Pinpoint the cell where the given text exists, returning its [X, Y] midpoint coordinate. 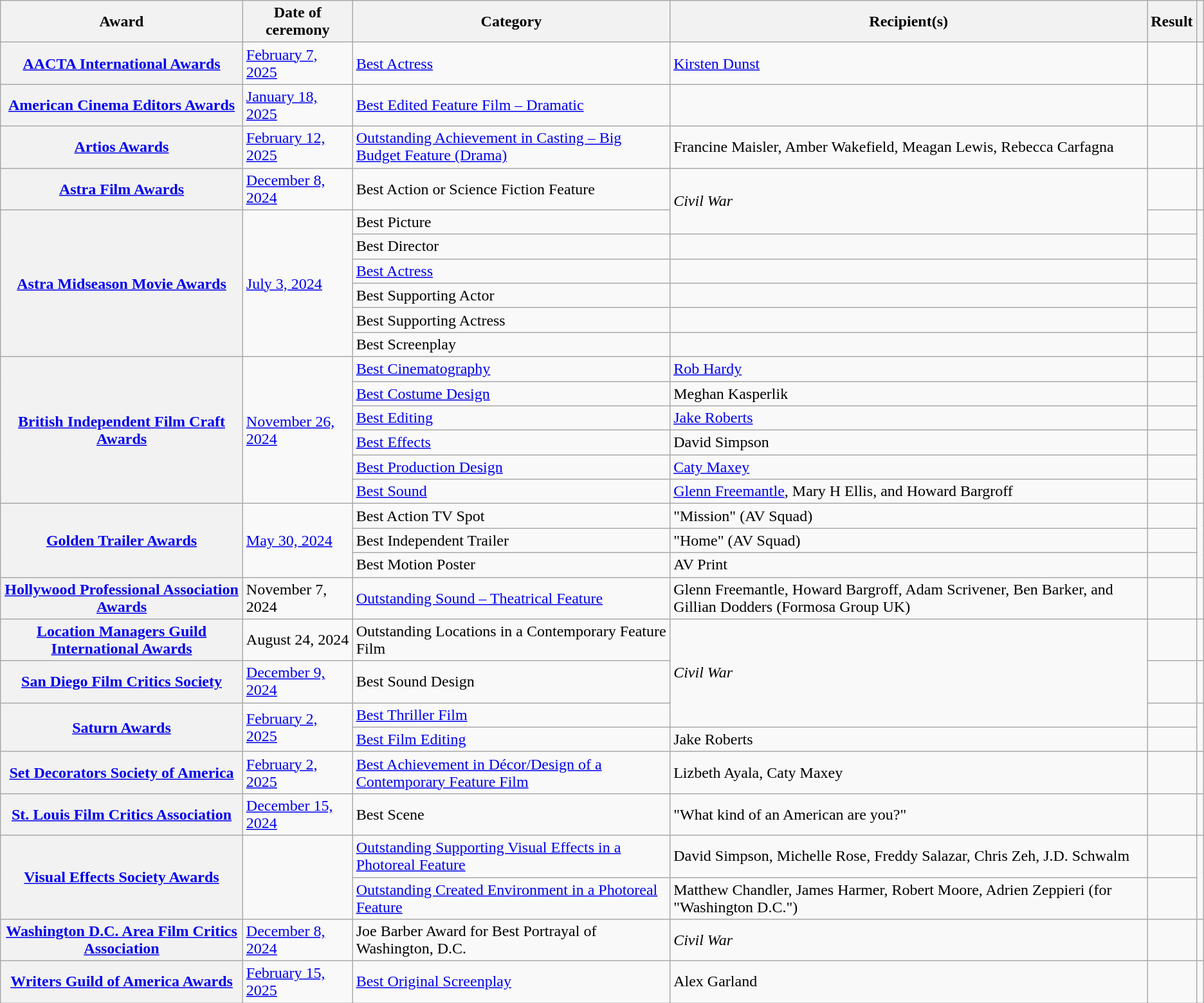
Rob Hardy [909, 369]
St. Louis Film Critics Association [122, 814]
February 15, 2025 [297, 982]
Best Screenplay [511, 344]
Location Managers Guild International Awards [122, 640]
Francine Maisler, Amber Wakefield, Meagan Lewis, Rebecca Carfagna [909, 147]
Best Original Screenplay [511, 982]
Outstanding Created Environment in a Photoreal Feature [511, 898]
November 26, 2024 [297, 430]
Outstanding Sound – Theatrical Feature [511, 598]
July 3, 2024 [297, 283]
Golden Trailer Awards [122, 540]
Best Motion Poster [511, 565]
AV Print [909, 565]
Best Edited Feature Film – Dramatic [511, 106]
Washington D.C. Area Film Critics Association [122, 941]
Caty Maxey [909, 467]
Outstanding Supporting Visual Effects in a Photoreal Feature [511, 856]
Best Achievement in Décor/Design of a Contemporary Feature Film [511, 772]
Award [122, 22]
AACTA International Awards [122, 63]
February 7, 2025 [297, 63]
November 7, 2024 [297, 598]
Best Action TV Spot [511, 516]
Best Supporting Actor [511, 295]
Saturn Awards [122, 727]
Best Editing [511, 418]
Hollywood Professional Association Awards [122, 598]
Best Film Editing [511, 739]
Date of ceremony [297, 22]
Best Cinematography [511, 369]
Lizbeth Ayala, Caty Maxey [909, 772]
American Cinema Editors Awards [122, 106]
Visual Effects Society Awards [122, 877]
December 9, 2024 [297, 682]
Set Decorators Society of America [122, 772]
Joe Barber Award for Best Portrayal of Washington, D.C. [511, 941]
January 18, 2025 [297, 106]
Writers Guild of America Awards [122, 982]
"Mission" (AV Squad) [909, 516]
Best Picture [511, 222]
Best Action or Science Fiction Feature [511, 189]
David Simpson [909, 443]
February 12, 2025 [297, 147]
Outstanding Achievement in Casting – Big Budget Feature (Drama) [511, 147]
Glenn Freemantle, Howard Bargroff, Adam Scrivener, Ben Barker, and Gillian Dodders (Formosa Group UK) [909, 598]
Result [1172, 22]
Best Director [511, 246]
David Simpson, Michelle Rose, Freddy Salazar, Chris Zeh, J.D. Schwalm [909, 856]
Best Production Design [511, 467]
Astra Film Awards [122, 189]
Best Independent Trailer [511, 540]
Best Supporting Actress [511, 320]
Recipient(s) [909, 22]
Best Effects [511, 443]
Best Thriller Film [511, 715]
"What kind of an American are you?" [909, 814]
Best Scene [511, 814]
Alex Garland [909, 982]
Astra Midseason Movie Awards [122, 283]
December 15, 2024 [297, 814]
Glenn Freemantle, Mary H Ellis, and Howard Bargroff [909, 492]
August 24, 2024 [297, 640]
Matthew Chandler, James Harmer, Robert Moore, Adrien Zeppieri (for "Washington D.C.") [909, 898]
May 30, 2024 [297, 540]
Best Sound [511, 492]
Best Sound Design [511, 682]
Best Costume Design [511, 393]
Kirsten Dunst [909, 63]
"Home" (AV Squad) [909, 540]
Meghan Kasperlik [909, 393]
San Diego Film Critics Society [122, 682]
Artios Awards [122, 147]
Category [511, 22]
Outstanding Locations in a Contemporary Feature Film [511, 640]
British Independent Film Craft Awards [122, 430]
